Search for the cell housing the specified text and yield its [x, y] center coordinate. 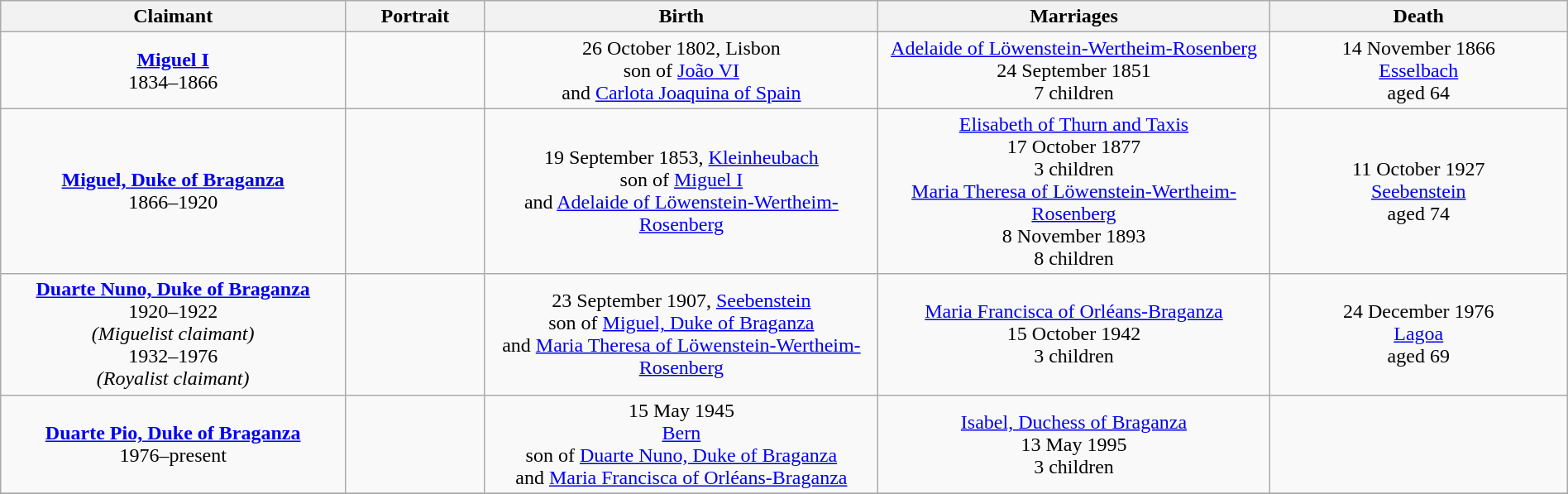
24 December 1976Lagoaaged 69 [1418, 334]
23 September 1907, Seebensteinson of Miguel, Duke of Braganzaand Maria Theresa of Löwenstein-Wertheim-Rosenberg [681, 334]
Adelaide of Löwenstein-Wertheim-Rosenberg24 September 18517 children [1074, 70]
Portrait [415, 17]
Duarte Nuno, Duke of Braganza1920–1922(Miguelist claimant)1932–1976(Royalist claimant) [174, 334]
Isabel, Duchess of Braganza13 May 19953 children [1074, 444]
Miguel I1834–1866 [174, 70]
Claimant [174, 17]
Duarte Pio, Duke of Braganza1976–present [174, 444]
26 October 1802, Lisbonson of João VIand Carlota Joaquina of Spain [681, 70]
Miguel, Duke of Braganza1866–1920 [174, 191]
Death [1418, 17]
15 May 1945Bernson of Duarte Nuno, Duke of Braganzaand Maria Francisca of Orléans-Braganza [681, 444]
Birth [681, 17]
14 November 1866Esselbachaged 64 [1418, 70]
Elisabeth of Thurn and Taxis17 October 18773 childrenMaria Theresa of Löwenstein-Wertheim-Rosenberg8 November 18938 children [1074, 191]
19 September 1853, Kleinheubachson of Miguel I and Adelaide of Löwenstein-Wertheim-Rosenberg [681, 191]
Marriages [1074, 17]
11 October 1927Seebensteinaged 74 [1418, 191]
Maria Francisca of Orléans-Braganza15 October 19423 children [1074, 334]
